Determine the [x, y] coordinate at the center of the cell enclosing the given text.  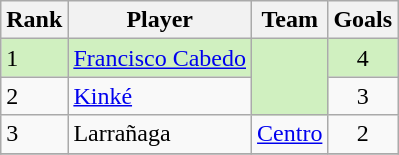
1 [34, 58]
Goals [363, 20]
Team [290, 20]
Centro [290, 134]
Player [160, 20]
Larrañaga [160, 134]
4 [363, 58]
Kinké [160, 96]
Rank [34, 20]
Francisco Cabedo [160, 58]
